From the cell containing the given text, extract its center point as [x, y] coordinate. 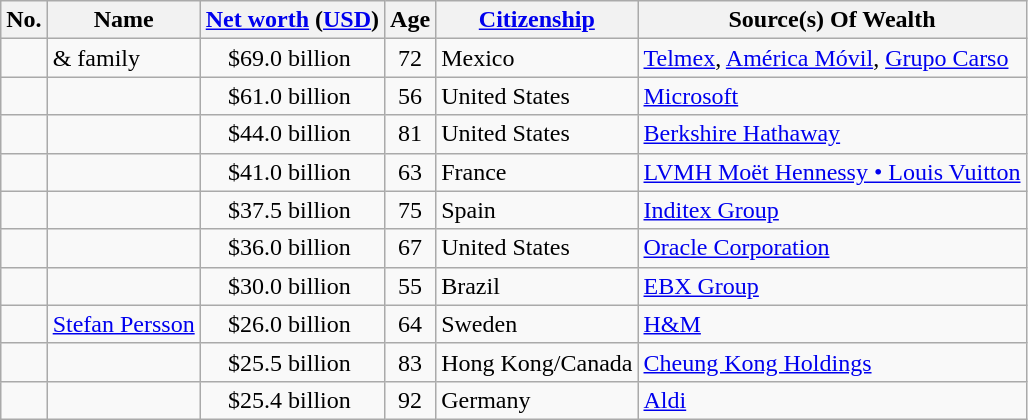
Berkshire Hathaway [832, 134]
$37.5 billion [292, 210]
$25.4 billion [292, 400]
63 [410, 172]
83 [410, 362]
LVMH Moët Hennessy • Louis Vuitton [832, 172]
Mexico [537, 58]
Oracle Corporation [832, 248]
Microsoft [832, 96]
55 [410, 286]
France [537, 172]
81 [410, 134]
Cheung Kong Holdings [832, 362]
No. [24, 20]
$36.0 billion [292, 248]
$61.0 billion [292, 96]
& family [124, 58]
Sweden [537, 324]
Spain [537, 210]
Germany [537, 400]
75 [410, 210]
Hong Kong/Canada [537, 362]
72 [410, 58]
Name [124, 20]
$69.0 billion [292, 58]
$25.5 billion [292, 362]
Stefan Persson [124, 324]
$44.0 billion [292, 134]
Inditex Group [832, 210]
Citizenship [537, 20]
$30.0 billion [292, 286]
Source(s) Of Wealth [832, 20]
Aldi [832, 400]
Age [410, 20]
67 [410, 248]
Brazil [537, 286]
Telmex, América Móvil, Grupo Carso [832, 58]
EBX Group [832, 286]
H&M [832, 324]
Net worth (USD) [292, 20]
56 [410, 96]
$26.0 billion [292, 324]
64 [410, 324]
$41.0 billion [292, 172]
92 [410, 400]
